Capture the cell that displays the provided text and extract its [x, y] central coordinate. 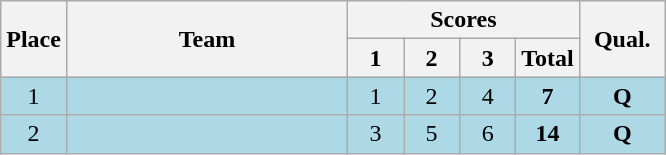
6 [488, 134]
14 [548, 134]
Total [548, 58]
Team [206, 39]
Qual. [622, 39]
Place [34, 39]
4 [488, 96]
5 [432, 134]
7 [548, 96]
Scores [464, 20]
